Capture the cell that displays the provided text and extract its [x, y] central coordinate. 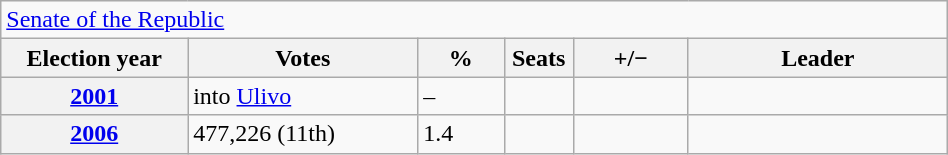
% [461, 58]
2006 [94, 134]
Seats [538, 58]
– [461, 96]
Election year [94, 58]
into Ulivo [303, 96]
Votes [303, 58]
Senate of the Republic [474, 20]
1.4 [461, 134]
477,226 (11th) [303, 134]
+/− [630, 58]
2001 [94, 96]
Leader [818, 58]
